Return the (X, Y) coordinate for the center point of the cell that contains the specified text.  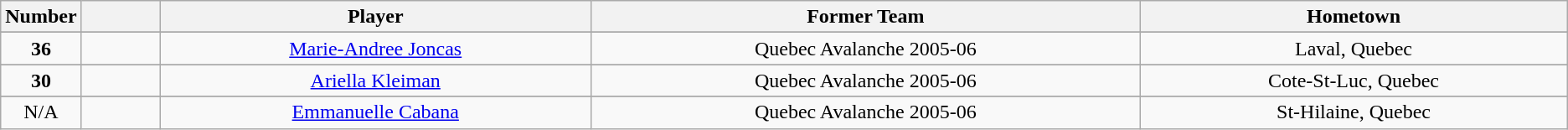
36 (41, 49)
Emmanuelle Cabana (375, 112)
Cote-St-Luc, Quebec (1354, 81)
Player (375, 17)
Hometown (1354, 17)
N/A (41, 112)
Marie-Andree Joncas (375, 49)
Former Team (866, 17)
Number (41, 17)
Laval, Quebec (1354, 49)
St-Hilaine, Quebec (1354, 112)
Ariella Kleiman (375, 81)
30 (41, 81)
